Identify which cell holds the provided text, then report its (x, y) central coordinate. 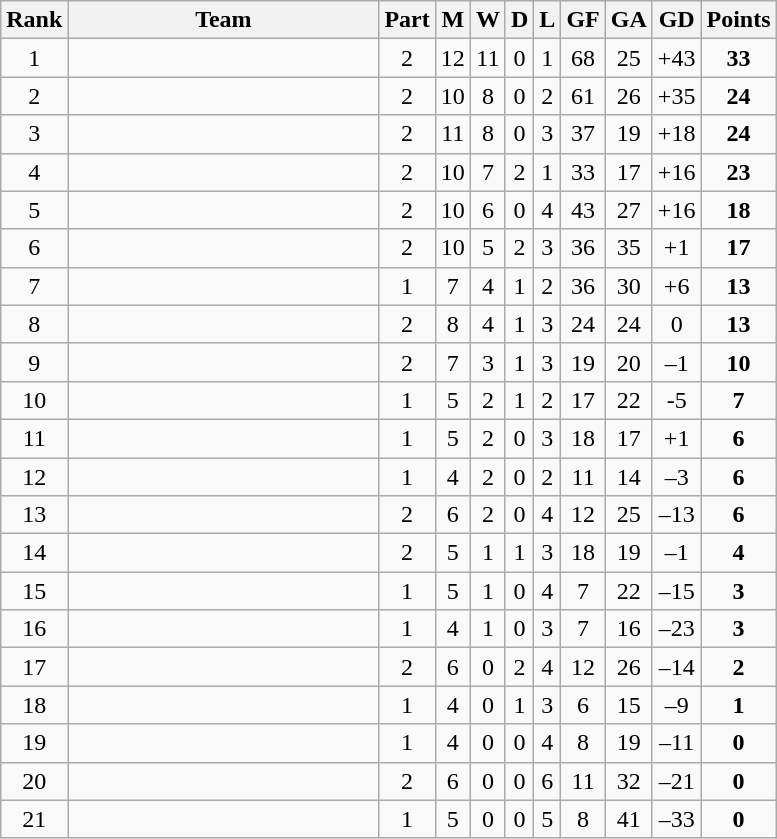
W (488, 20)
+43 (676, 58)
–3 (676, 477)
43 (583, 210)
32 (628, 781)
+18 (676, 134)
–13 (676, 515)
23 (738, 172)
D (519, 20)
Part (407, 20)
–11 (676, 743)
Rank (34, 20)
-5 (676, 400)
27 (628, 210)
68 (583, 58)
–14 (676, 667)
Points (738, 20)
37 (583, 134)
21 (34, 819)
–23 (676, 629)
9 (34, 362)
61 (583, 96)
30 (628, 286)
+35 (676, 96)
+6 (676, 286)
Team (224, 20)
35 (628, 248)
–33 (676, 819)
–15 (676, 591)
M (452, 20)
GF (583, 20)
–21 (676, 781)
GD (676, 20)
–9 (676, 705)
L (548, 20)
GA (628, 20)
41 (628, 819)
